Locate the cell with the specified text and output its [x, y] center coordinate. 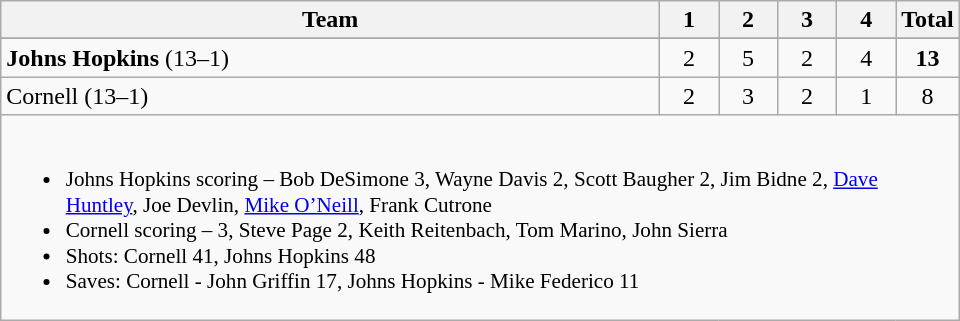
Cornell (13–1) [330, 96]
13 [928, 58]
Team [330, 20]
5 [748, 58]
Johns Hopkins (13–1) [330, 58]
8 [928, 96]
Total [928, 20]
